Detect which cell encompasses the target text, then output its [X, Y] center coordinate. 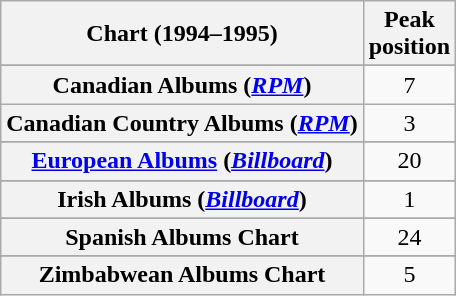
1 [409, 199]
Canadian Albums (RPM) [182, 85]
3 [409, 123]
5 [409, 275]
Chart (1994–1995) [182, 34]
Spanish Albums Chart [182, 237]
24 [409, 237]
20 [409, 161]
7 [409, 85]
Irish Albums (Billboard) [182, 199]
European Albums (Billboard) [182, 161]
Canadian Country Albums (RPM) [182, 123]
Peakposition [409, 34]
Zimbabwean Albums Chart [182, 275]
